Pinpoint the cell where the given text exists, returning its [X, Y] midpoint coordinate. 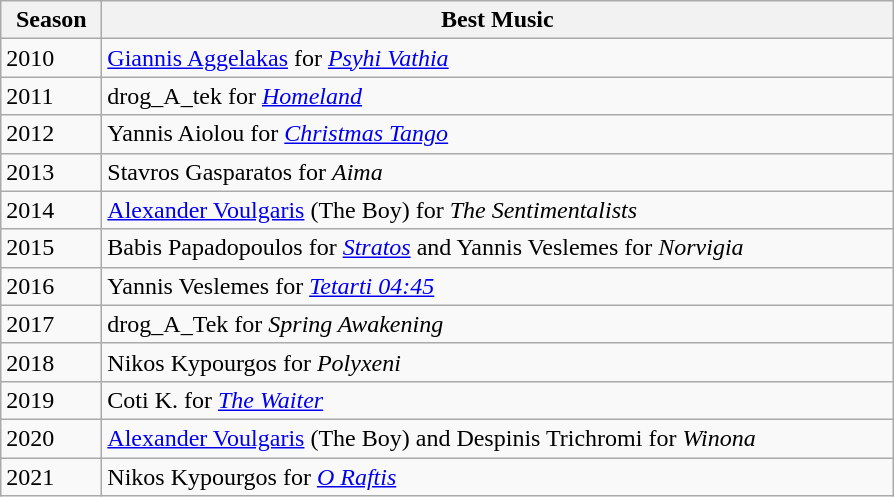
2014 [52, 210]
Yannis Aiolou for Christmas Tango [498, 134]
2011 [52, 96]
Yannis Veslemes for Tetarti 04:45 [498, 286]
2020 [52, 438]
Season [52, 20]
Nikos Kypourgos for O Raftis [498, 477]
2018 [52, 362]
Stavros Gasparatos for Aima [498, 172]
Nikos Kypourgos for Polyxeni [498, 362]
2016 [52, 286]
2017 [52, 324]
2019 [52, 400]
2013 [52, 172]
Babis Papadopoulos for Stratos and Yannis Veslemes for Norvigia [498, 248]
drog_A_Tek for Spring Awakening [498, 324]
Alexander Voulgaris (The Boy) and Despinis Trichromi for Winona [498, 438]
Best Music [498, 20]
Alexander Voulgaris (The Boy) for The Sentimentalists [498, 210]
Coti K. for The Waiter [498, 400]
Giannis Aggelakas for Psyhi Vathia [498, 58]
2012 [52, 134]
2010 [52, 58]
drog_A_tek for Homeland [498, 96]
2021 [52, 477]
2015 [52, 248]
